Scan for the cell matching the given text and deliver its (x, y) coordinate at center. 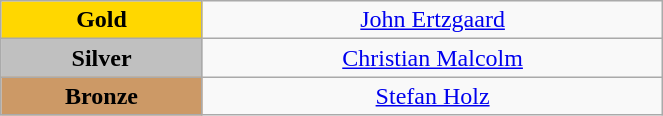
Christian Malcolm (432, 58)
Gold (102, 20)
Silver (102, 58)
Bronze (102, 96)
John Ertzgaard (432, 20)
Stefan Holz (432, 96)
